Pinpoint the cell where the given text exists, returning its (x, y) midpoint coordinate. 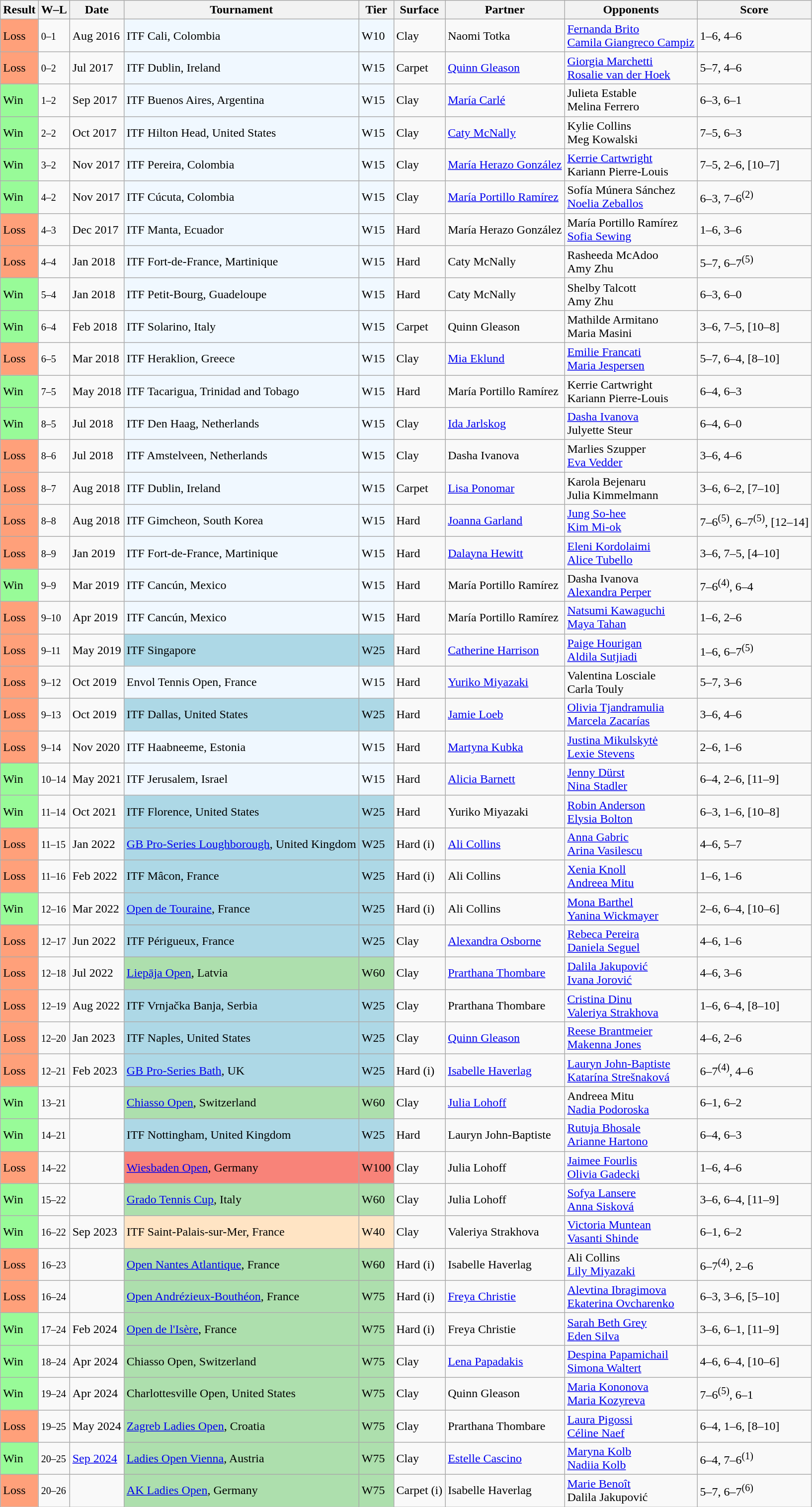
Date (96, 10)
María Carlé (505, 100)
8–5 (54, 423)
Tier (376, 10)
Sep 2024 (96, 1458)
May 2024 (96, 1425)
Lena Papadakis (505, 1361)
0–1 (54, 36)
ITF Cúcuta, Colombia (242, 197)
4–3 (54, 230)
16–24 (54, 1296)
Envol Tennis Open, France (242, 682)
May 2018 (96, 391)
AK Ladies Open, Germany (242, 1491)
13–21 (54, 1102)
Dasha Ivanova (505, 456)
6–4, 6–0 (754, 423)
Andreea Mitu Nadia Podoroska (631, 1102)
ITF Amstelveen, Netherlands (242, 456)
6–4 (54, 326)
2–6, 1–6 (754, 747)
12–17 (54, 941)
8–7 (54, 488)
W–L (54, 10)
Olivia Tjandramulia Marcela Zacarías (631, 715)
6–4, 7–6(1) (754, 1458)
Partner (505, 10)
Nov 2020 (96, 747)
Open de l'Isère, France (242, 1329)
ITF Haabneeme, Estonia (242, 747)
4–6, 3–6 (754, 973)
Maryna Kolb Nadiia Kolb (631, 1458)
6–5 (54, 359)
Dalayna Hewitt (505, 553)
Alexandra Osborne (505, 941)
ITF Solarino, Italy (242, 326)
7–6(4), 6–4 (754, 586)
0–2 (54, 68)
Giorgia Marchetti Rosalie van der Hoek (631, 68)
Paige Hourigan Aldila Sutjiadi (631, 650)
ITF Gimcheon, South Korea (242, 521)
Rebeca Pereira Daniela Seguel (631, 941)
Mia Eklund (505, 359)
1–6, 3–6 (754, 230)
5–4 (54, 294)
Jamie Loeb (505, 715)
Lisa Ponomar (505, 488)
Sofía Múnera Sánchez Noelia Zeballos (631, 197)
May 2019 (96, 650)
ITF Florence, United States (242, 811)
6–3, 7–6(2) (754, 197)
Anna Gabric Arina Vasilescu (631, 844)
Carpet (i) (419, 1491)
Zagreb Ladies Open, Croatia (242, 1425)
Dasha Ivanova Julyette Steur (631, 423)
Xenia Knoll Andreea Mitu (631, 876)
Karola Bejenaru Julia Kimmelmann (631, 488)
Jan 2023 (96, 1038)
Despina Papamichail Simona Waltert (631, 1361)
Oct 2021 (96, 811)
Sep 2017 (96, 100)
GB Pro-Series Bath, UK (242, 1071)
Cristina Dinu Valeriya Strakhova (631, 1006)
Oct 2017 (96, 132)
Marlies Szupper Eva Vedder (631, 456)
W100 (376, 1167)
ITF Vrnjačka Banja, Serbia (242, 1006)
5–7, 4–6 (754, 68)
Grado Tennis Cup, Italy (242, 1200)
Jul 2017 (96, 68)
Liepāja Open, Latvia (242, 973)
ITF Heraklion, Greece (242, 359)
Dec 2017 (96, 230)
Ida Jarlskog (505, 423)
9–14 (54, 747)
ITF Pereira, Colombia (242, 165)
2–2 (54, 132)
Jul 2022 (96, 973)
4–6, 2–6 (754, 1038)
9–9 (54, 586)
6–3, 3–6, [5–10] (754, 1296)
ITF Saint-Palais-sur-Mer, France (242, 1232)
11–16 (54, 876)
Result (19, 10)
3–2 (54, 165)
Feb 2022 (96, 876)
W10 (376, 36)
3–6, 6–4, [11–9] (754, 1200)
9–10 (54, 617)
3–6, 6–2, [7–10] (754, 488)
3–6, 6–1, [11–9] (754, 1329)
Feb 2023 (96, 1071)
11–15 (54, 844)
ITF Buenos Aires, Argentina (242, 100)
2–6, 6–4, [10–6] (754, 909)
7–5, 2–6, [10–7] (754, 165)
4–6, 1–6 (754, 941)
Estelle Cascino (505, 1458)
ITF Hilton Head, United States (242, 132)
Eleni Kordolaimi Alice Tubello (631, 553)
20–25 (54, 1458)
Rasheeda McAdoo Amy Zhu (631, 261)
Tournament (242, 10)
W40 (376, 1232)
16–22 (54, 1232)
Emilie Francati Maria Jespersen (631, 359)
GB Pro-Series Loughborough, United Kingdom (242, 844)
12–16 (54, 909)
May 2021 (96, 779)
4–6, 5–7 (754, 844)
Jan 2022 (96, 844)
5–7, 6–7(5) (754, 261)
Sep 2023 (96, 1232)
7–6(5), 6–1 (754, 1394)
Victoria Muntean Vasanti Shinde (631, 1232)
16–23 (54, 1264)
Surface (419, 10)
3–6, 7–5, [10–8] (754, 326)
Dalila Jakupović Ivana Jorović (631, 973)
Aug 2016 (96, 36)
7–5, 6–3 (754, 132)
12–21 (54, 1071)
Natsumi Kawaguchi Maya Tahan (631, 617)
8–6 (54, 456)
7–5 (54, 391)
12–19 (54, 1006)
Lauryn John-Baptiste Katarína Strešnaková (631, 1071)
14–21 (54, 1135)
12–18 (54, 973)
10–14 (54, 779)
ITF Cali, Colombia (242, 36)
ITF Dallas, United States (242, 715)
Reese Brantmeier Makenna Jones (631, 1038)
Joanna Garland (505, 521)
Martyna Kubka (505, 747)
6–3, 6–0 (754, 294)
ITF Manta, Ecuador (242, 230)
Sarah Beth Grey Eden Silva (631, 1329)
6–7(4), 2–6 (754, 1264)
ITF Den Haag, Netherlands (242, 423)
5–7, 6–7(6) (754, 1491)
Valentina Losciale Carla Touly (631, 682)
Dasha Ivanova Alexandra Perper (631, 586)
Opponents (631, 10)
7–6(5), 6–7(5), [12–14] (754, 521)
9–13 (54, 715)
18–24 (54, 1361)
Alevtina Ibragimova Ekaterina Ovcharenko (631, 1296)
3–6, 7–5, [4–10] (754, 553)
5–7, 6–4, [8–10] (754, 359)
17–24 (54, 1329)
Open de Touraine, France (242, 909)
19–24 (54, 1394)
Catherine Harrison (505, 650)
Robin Anderson Elysia Bolton (631, 811)
Rutuja Bhosale Arianne Hartono (631, 1135)
Mar 2018 (96, 359)
ITF Jerusalem, Israel (242, 779)
Kylie Collins Meg Kowalski (631, 132)
ITF Naples, United States (242, 1038)
Marie Benoît Dalila Jakupović (631, 1491)
Open Nantes Atlantique, France (242, 1264)
Lauryn John-Baptiste (505, 1135)
Feb 2024 (96, 1329)
1–6, 6–7(5) (754, 650)
Sofya Lansere Anna Sisková (631, 1200)
ITF Tacarigua, Trinidad and Tobago (242, 391)
ITF Périgueux, France (242, 941)
Mar 2019 (96, 586)
4–6, 6–4, [10–6] (754, 1361)
Valeriya Strakhova (505, 1232)
Mona Barthel Yanina Wickmayer (631, 909)
Mathilde Armitano Maria Masini (631, 326)
6–4, 2–6, [11–9] (754, 779)
Julieta Estable Melina Ferrero (631, 100)
ITF Mâcon, France (242, 876)
Open Andrézieux-Bouthéon, France (242, 1296)
Feb 2018 (96, 326)
6–3, 1–6, [10–8] (754, 811)
1–2 (54, 100)
20–26 (54, 1491)
Jenny Dürst Nina Stadler (631, 779)
Wiesbaden Open, Germany (242, 1167)
11–14 (54, 811)
1–6, 6–4, [8–10] (754, 1006)
8–8 (54, 521)
ITF Nottingham, United Kingdom (242, 1135)
María Portillo Ramírez Sofia Sewing (631, 230)
6–4, 1–6, [8–10] (754, 1425)
5–7, 3–6 (754, 682)
Apr 2019 (96, 617)
12–20 (54, 1038)
Ladies Open Vienna, Austria (242, 1458)
9–12 (54, 682)
Shelby Talcott Amy Zhu (631, 294)
Naomi Totka (505, 36)
Ali Collins Lily Miyazaki (631, 1264)
8–9 (54, 553)
ITF Petit-Bourg, Guadeloupe (242, 294)
4–2 (54, 197)
Justina Mikulskytė Lexie Stevens (631, 747)
14–22 (54, 1167)
1–6, 2–6 (754, 617)
1–6, 1–6 (754, 876)
9–11 (54, 650)
Mar 2022 (96, 909)
6–7(4), 4–6 (754, 1071)
Maria Kononova Maria Kozyreva (631, 1394)
15–22 (54, 1200)
Jan 2019 (96, 553)
Score (754, 10)
Jung So-hee Kim Mi-ok (631, 521)
Jun 2022 (96, 941)
Jaimee Fourlis Olivia Gadecki (631, 1167)
Laura Pigossi Céline Naef (631, 1425)
Charlottesville Open, United States (242, 1394)
ITF Singapore (242, 650)
Alicia Barnett (505, 779)
Aug 2022 (96, 1006)
19–25 (54, 1425)
6–3, 6–1 (754, 100)
Fernanda Brito Camila Giangreco Campiz (631, 36)
4–4 (54, 261)
